Return the (X, Y) coordinate for the center point of the cell that contains the specified text.  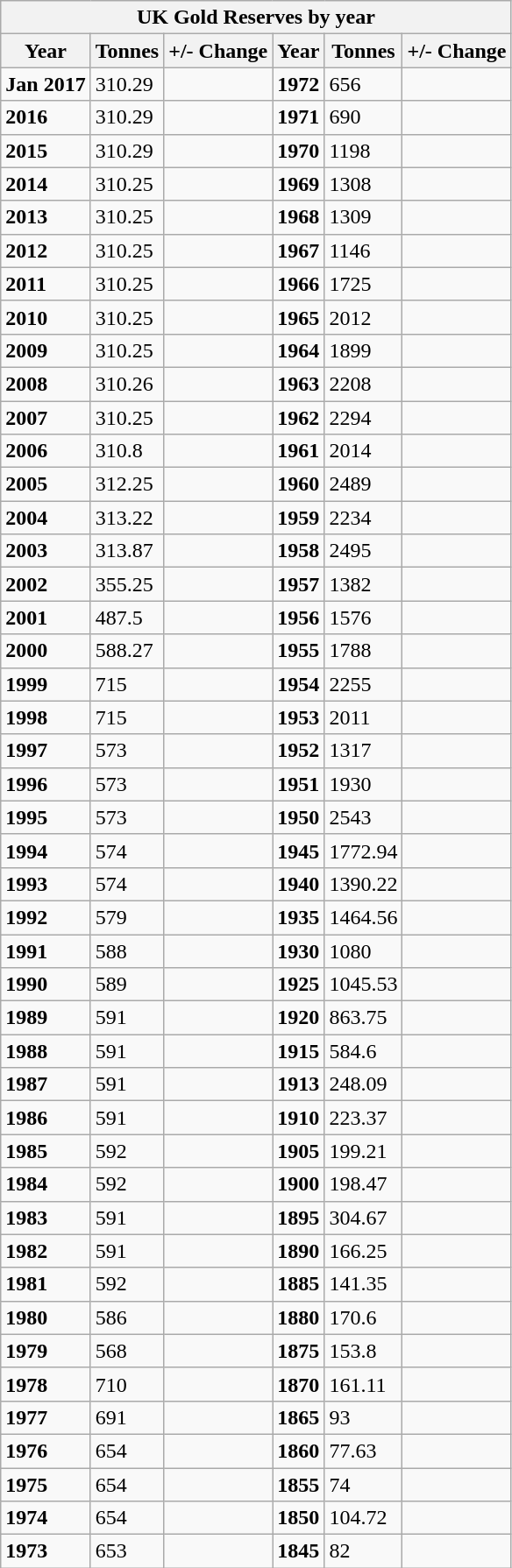
1899 (363, 350)
104.72 (363, 1518)
1990 (46, 985)
1890 (298, 1251)
1198 (363, 151)
690 (363, 117)
161.11 (363, 1384)
1959 (298, 518)
691 (127, 1417)
1880 (298, 1317)
1308 (363, 184)
1963 (298, 384)
93 (363, 1417)
1910 (298, 1118)
2007 (46, 418)
1895 (298, 1218)
1925 (298, 985)
2489 (363, 484)
1958 (298, 551)
1915 (298, 1051)
1954 (298, 684)
1991 (46, 950)
1962 (298, 418)
2234 (363, 518)
588.27 (127, 651)
310.26 (127, 384)
1966 (298, 284)
1997 (46, 751)
313.87 (127, 551)
1977 (46, 1417)
1309 (363, 217)
1951 (298, 784)
2005 (46, 484)
1971 (298, 117)
1870 (298, 1384)
1970 (298, 151)
1974 (46, 1518)
1985 (46, 1151)
1382 (363, 584)
166.25 (363, 1251)
2002 (46, 584)
2543 (363, 817)
1984 (46, 1184)
1957 (298, 584)
198.47 (363, 1184)
584.6 (363, 1051)
248.09 (363, 1084)
2016 (46, 117)
2008 (46, 384)
1953 (298, 717)
1900 (298, 1184)
1956 (298, 618)
1845 (298, 1551)
1885 (298, 1284)
2004 (46, 518)
1860 (298, 1451)
1969 (298, 184)
153.8 (363, 1351)
1992 (46, 917)
1989 (46, 1018)
2015 (46, 151)
1850 (298, 1518)
1996 (46, 784)
1994 (46, 851)
2006 (46, 451)
1913 (298, 1084)
1976 (46, 1451)
1935 (298, 917)
1865 (298, 1417)
588 (127, 950)
1045.53 (363, 985)
1788 (363, 651)
Jan 2017 (46, 84)
1975 (46, 1485)
2003 (46, 551)
1965 (298, 317)
1905 (298, 1151)
1725 (363, 284)
312.25 (127, 484)
2294 (363, 418)
1972 (298, 84)
2009 (46, 350)
1920 (298, 1018)
2495 (363, 551)
199.21 (363, 1151)
1952 (298, 751)
2255 (363, 684)
1986 (46, 1118)
1968 (298, 217)
1945 (298, 851)
304.67 (363, 1218)
1987 (46, 1084)
1978 (46, 1384)
170.6 (363, 1317)
1875 (298, 1351)
2013 (46, 217)
1390.22 (363, 884)
1576 (363, 618)
1983 (46, 1218)
1961 (298, 451)
1464.56 (363, 917)
656 (363, 84)
1981 (46, 1284)
653 (127, 1551)
2010 (46, 317)
1967 (298, 251)
586 (127, 1317)
1998 (46, 717)
1980 (46, 1317)
77.63 (363, 1451)
310.8 (127, 451)
1982 (46, 1251)
1960 (298, 484)
313.22 (127, 518)
710 (127, 1384)
2208 (363, 384)
74 (363, 1485)
579 (127, 917)
1772.94 (363, 851)
1955 (298, 651)
1999 (46, 684)
1940 (298, 884)
589 (127, 985)
1988 (46, 1051)
1950 (298, 817)
487.5 (127, 618)
1317 (363, 751)
1964 (298, 350)
1146 (363, 251)
1979 (46, 1351)
355.25 (127, 584)
1993 (46, 884)
2000 (46, 651)
141.35 (363, 1284)
863.75 (363, 1018)
568 (127, 1351)
1995 (46, 817)
223.37 (363, 1118)
UK Gold Reserves by year (256, 18)
1080 (363, 950)
2001 (46, 618)
82 (363, 1551)
1855 (298, 1485)
1973 (46, 1551)
